Scan for the cell matching the given text and deliver its (X, Y) coordinate at center. 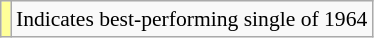
Indicates best-performing single of 1964 (192, 19)
